Output the (x, y) coordinate of the center of the cell containing the given text.  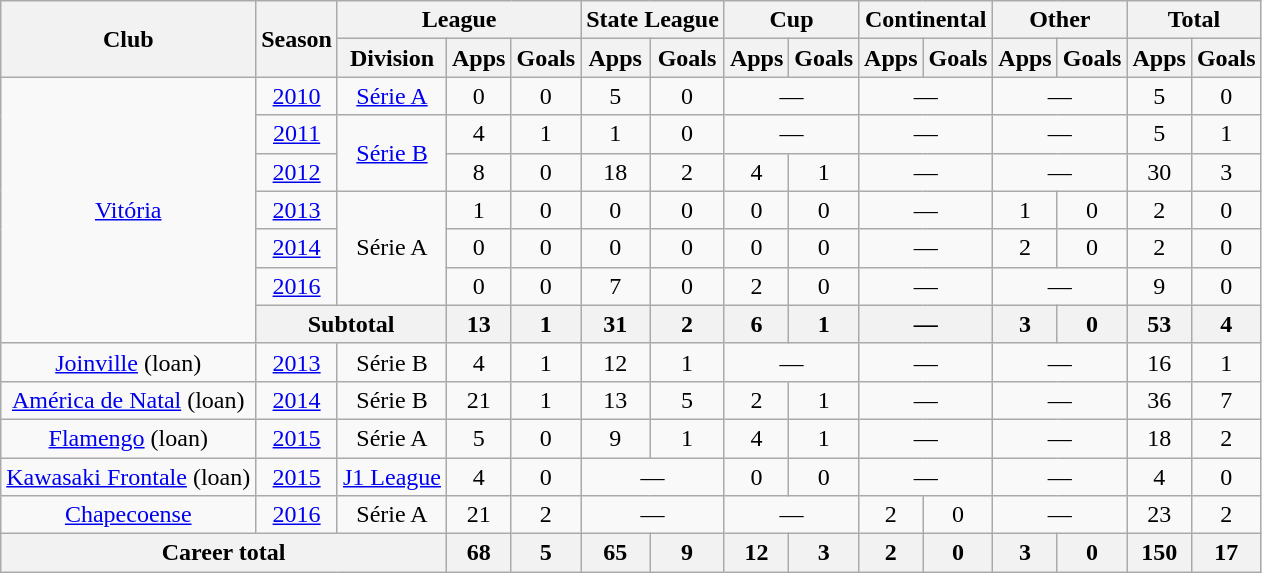
Division (392, 58)
Other (1060, 20)
League (458, 20)
Career total (224, 553)
65 (616, 553)
Chapecoense (128, 515)
J1 League (392, 477)
Subtotal (352, 324)
Flamengo (loan) (128, 438)
150 (1159, 553)
17 (1226, 553)
68 (479, 553)
América de Natal (loan) (128, 400)
16 (1159, 362)
53 (1159, 324)
Club (128, 39)
2012 (297, 172)
2011 (297, 134)
6 (756, 324)
23 (1159, 515)
Vitória (128, 210)
36 (1159, 400)
30 (1159, 172)
Total (1194, 20)
31 (616, 324)
State League (653, 20)
Cup (791, 20)
Joinville (loan) (128, 362)
8 (479, 172)
Continental (926, 20)
Kawasaki Frontale (loan) (128, 477)
2010 (297, 96)
Season (297, 39)
